Search for the cell housing the specified text and yield its (X, Y) center coordinate. 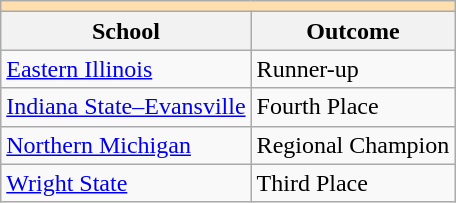
Eastern Illinois (126, 69)
Fourth Place (353, 107)
Third Place (353, 183)
Runner-up (353, 69)
Regional Champion (353, 145)
Outcome (353, 31)
Wright State (126, 183)
School (126, 31)
Northern Michigan (126, 145)
Indiana State–Evansville (126, 107)
